For the text-containing cell, return its midpoint in (x, y) coordinate format. 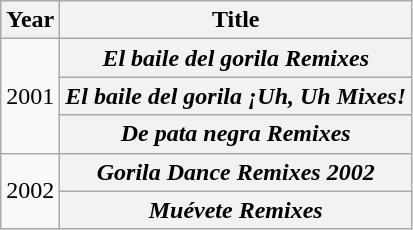
Title (236, 20)
El baile del gorila Remixes (236, 58)
Muévete Remixes (236, 210)
Year (30, 20)
2002 (30, 191)
El baile del gorila ¡Uh, Uh Mixes! (236, 96)
2001 (30, 96)
Gorila Dance Remixes 2002 (236, 172)
De pata negra Remixes (236, 134)
